Detect which cell encompasses the target text, then output its [X, Y] center coordinate. 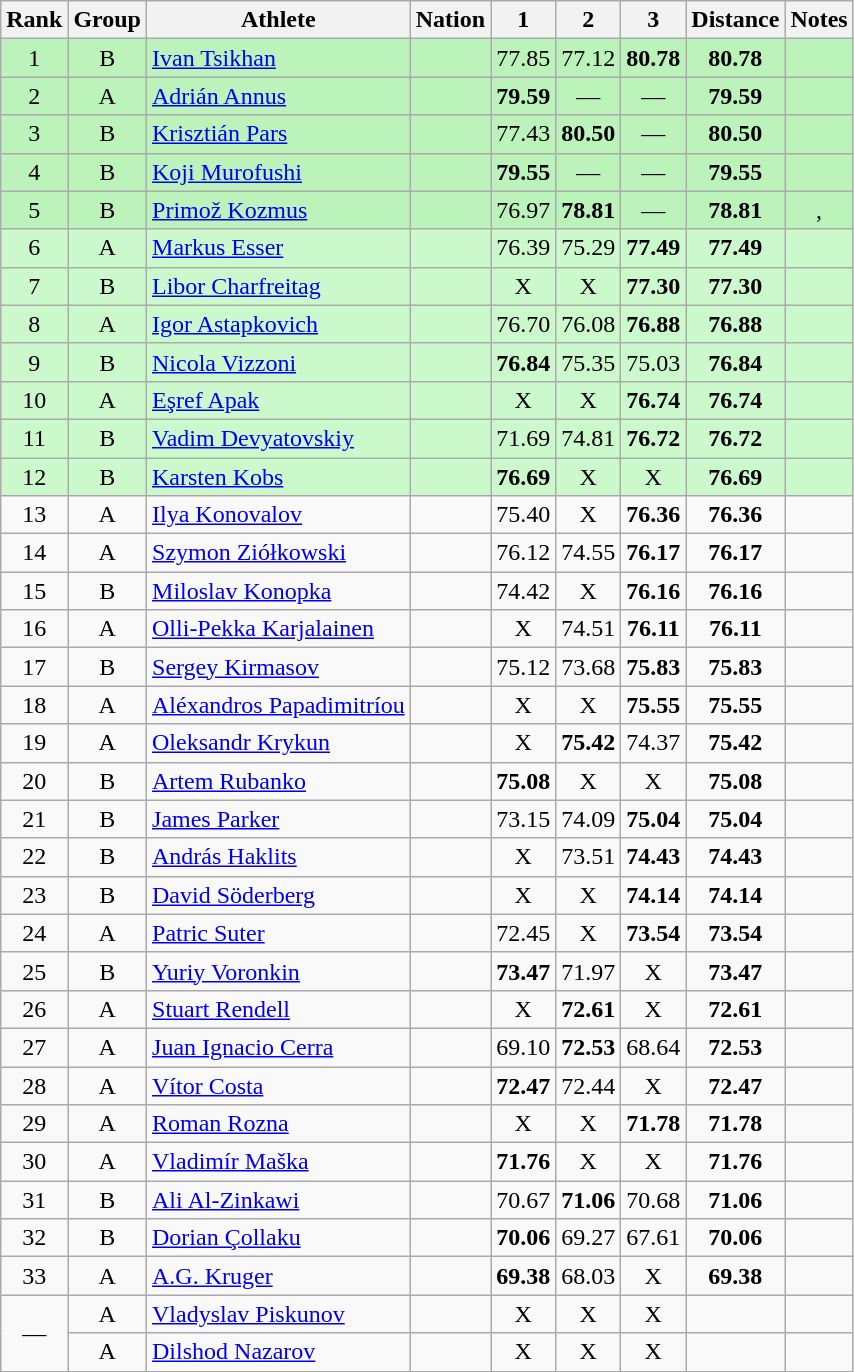
Patric Suter [279, 933]
76.70 [524, 324]
31 [34, 1200]
20 [34, 781]
James Parker [279, 819]
19 [34, 743]
14 [34, 553]
73.68 [588, 667]
Dilshod Nazarov [279, 1352]
74.42 [524, 591]
75.29 [588, 248]
9 [34, 362]
13 [34, 515]
76.39 [524, 248]
Ivan Tsikhan [279, 58]
68.03 [588, 1276]
22 [34, 857]
68.64 [654, 1047]
Karsten Kobs [279, 477]
74.09 [588, 819]
71.69 [524, 438]
74.81 [588, 438]
25 [34, 971]
8 [34, 324]
10 [34, 400]
Szymon Ziółkowski [279, 553]
Vítor Costa [279, 1085]
18 [34, 705]
Primož Kozmus [279, 210]
Nation [450, 20]
Miloslav Konopka [279, 591]
Dorian Çollaku [279, 1238]
29 [34, 1124]
5 [34, 210]
András Haklits [279, 857]
Markus Esser [279, 248]
Libor Charfreitag [279, 286]
16 [34, 629]
Stuart Rendell [279, 1009]
Olli-Pekka Karjalainen [279, 629]
76.08 [588, 324]
11 [34, 438]
Igor Astapkovich [279, 324]
75.35 [588, 362]
70.68 [654, 1200]
Vladimír Maška [279, 1162]
67.61 [654, 1238]
72.45 [524, 933]
77.12 [588, 58]
Athlete [279, 20]
72.44 [588, 1085]
71.97 [588, 971]
32 [34, 1238]
Distance [736, 20]
David Söderberg [279, 895]
26 [34, 1009]
75.40 [524, 515]
77.43 [524, 134]
Rank [34, 20]
73.15 [524, 819]
Notes [819, 20]
Eşref Apak [279, 400]
Adrián Annus [279, 96]
A.G. Kruger [279, 1276]
Sergey Kirmasov [279, 667]
Artem Rubanko [279, 781]
Vladyslav Piskunov [279, 1314]
Nicola Vizzoni [279, 362]
74.51 [588, 629]
7 [34, 286]
74.37 [654, 743]
15 [34, 591]
Vadim Devyatovskiy [279, 438]
Ilya Konovalov [279, 515]
27 [34, 1047]
, [819, 210]
33 [34, 1276]
74.55 [588, 553]
Group [108, 20]
Roman Rozna [279, 1124]
21 [34, 819]
Ali Al-Zinkawi [279, 1200]
77.85 [524, 58]
69.10 [524, 1047]
70.67 [524, 1200]
75.12 [524, 667]
76.97 [524, 210]
24 [34, 933]
Koji Murofushi [279, 172]
28 [34, 1085]
76.12 [524, 553]
69.27 [588, 1238]
Aléxandros Papadimitríou [279, 705]
Krisztián Pars [279, 134]
23 [34, 895]
73.51 [588, 857]
17 [34, 667]
4 [34, 172]
Juan Ignacio Cerra [279, 1047]
75.03 [654, 362]
30 [34, 1162]
Yuriy Voronkin [279, 971]
Oleksandr Krykun [279, 743]
12 [34, 477]
6 [34, 248]
